Extract the [X, Y] coordinate from the center of the cell holding the provided text.  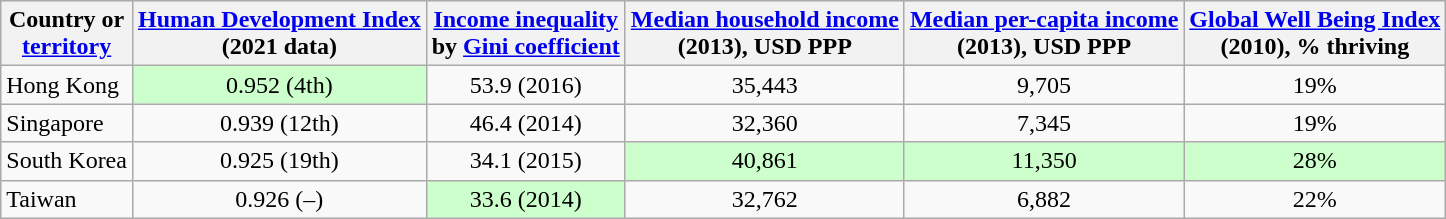
9,705 [1044, 85]
40,861 [764, 161]
46.4 (2014) [526, 123]
35,443 [764, 85]
South Korea [67, 161]
11,350 [1044, 161]
Median household income(2013), USD PPP [764, 34]
32,360 [764, 123]
6,882 [1044, 199]
Human Development Index (2021 data) [279, 34]
Country or territory [67, 34]
0.926 (–) [279, 199]
Global Well Being Index(2010), % thriving [1315, 34]
28% [1315, 161]
Income inequality by Gini coefficient [526, 34]
32,762 [764, 199]
0.952 (4th) [279, 85]
22% [1315, 199]
53.9 (2016) [526, 85]
Hong Kong [67, 85]
Singapore [67, 123]
33.6 (2014) [526, 199]
34.1 (2015) [526, 161]
0.939 (12th) [279, 123]
Median per-capita income(2013), USD PPP [1044, 34]
Taiwan [67, 199]
7,345 [1044, 123]
0.925 (19th) [279, 161]
